Return [x, y] of the center of cell containing provided text 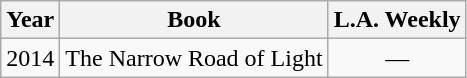
L.A. Weekly [397, 20]
Year [30, 20]
Book [194, 20]
The Narrow Road of Light [194, 58]
— [397, 58]
2014 [30, 58]
